Determine the [x, y] coordinate at the center of the cell enclosing the given text.  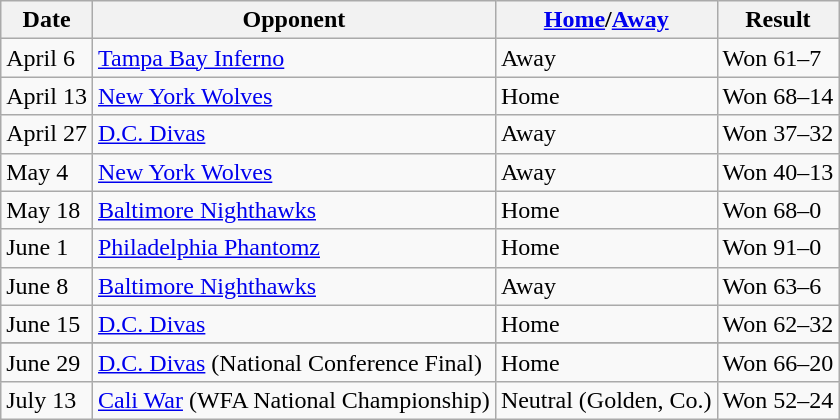
D.C. Divas (National Conference Final) [294, 362]
Cali War (WFA National Championship) [294, 400]
Result [778, 20]
Tampa Bay Inferno [294, 58]
Won 66–20 [778, 362]
Home/Away [606, 20]
May 4 [47, 172]
Won 52–24 [778, 400]
July 13 [47, 400]
May 18 [47, 210]
Won 68–0 [778, 210]
Won 91–0 [778, 248]
Philadelphia Phantomz [294, 248]
Date [47, 20]
Won 62–32 [778, 324]
June 15 [47, 324]
Won 68–14 [778, 96]
Won 63–6 [778, 286]
Opponent [294, 20]
June 1 [47, 248]
June 29 [47, 362]
Won 40–13 [778, 172]
April 27 [47, 134]
April 13 [47, 96]
April 6 [47, 58]
Won 37–32 [778, 134]
June 8 [47, 286]
Neutral (Golden, Co.) [606, 400]
Won 61–7 [778, 58]
